Output the [X, Y] coordinate of the center of the cell containing the given text.  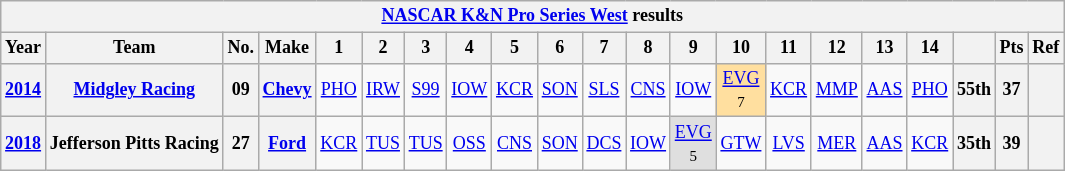
Make [287, 48]
Pts [1012, 48]
8 [648, 48]
3 [426, 48]
No. [240, 48]
LVS [789, 144]
MMP [836, 90]
55th [974, 90]
2018 [24, 144]
Chevy [287, 90]
OSS [470, 144]
1 [339, 48]
EVG5 [693, 144]
NASCAR K&N Pro Series West results [532, 16]
SLS [604, 90]
Team [134, 48]
Ford [287, 144]
10 [741, 48]
09 [240, 90]
4 [470, 48]
MER [836, 144]
S99 [426, 90]
Jefferson Pitts Racing [134, 144]
DCS [604, 144]
13 [884, 48]
2014 [24, 90]
5 [515, 48]
Ref [1046, 48]
9 [693, 48]
EVG7 [741, 90]
39 [1012, 144]
12 [836, 48]
Year [24, 48]
Midgley Racing [134, 90]
6 [560, 48]
IRW [384, 90]
2 [384, 48]
35th [974, 144]
37 [1012, 90]
11 [789, 48]
27 [240, 144]
GTW [741, 144]
14 [930, 48]
7 [604, 48]
